Capture the cell that displays the provided text and extract its [x, y] central coordinate. 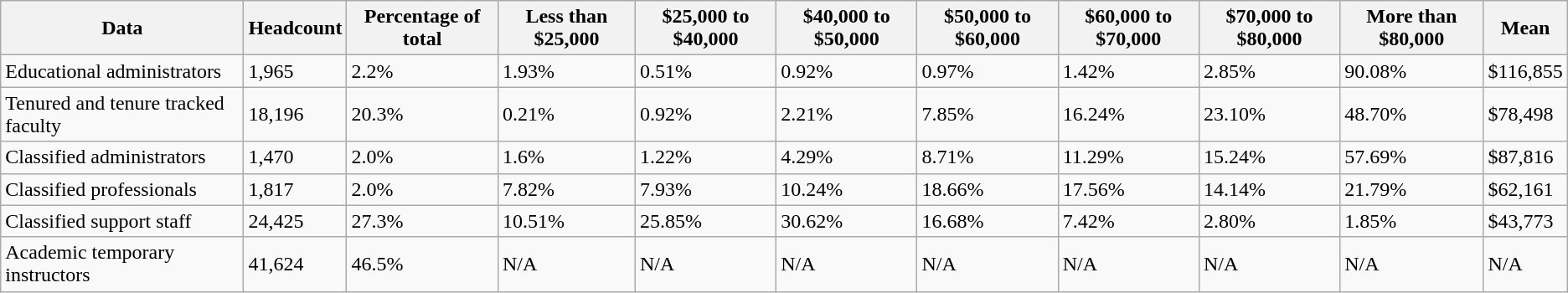
24,425 [295, 221]
More than $80,000 [1412, 28]
0.51% [705, 71]
20.3% [422, 114]
$60,000 to $70,000 [1128, 28]
Percentage of total [422, 28]
Tenured and tenure tracked faculty [122, 114]
2.80% [1269, 221]
21.79% [1412, 189]
8.71% [988, 157]
90.08% [1412, 71]
15.24% [1269, 157]
16.24% [1128, 114]
Less than $25,000 [566, 28]
$116,855 [1525, 71]
30.62% [847, 221]
Classified support staff [122, 221]
$40,000 to $50,000 [847, 28]
1,817 [295, 189]
18,196 [295, 114]
48.70% [1412, 114]
Educational administrators [122, 71]
17.56% [1128, 189]
$87,816 [1525, 157]
$70,000 to $80,000 [1269, 28]
Classified administrators [122, 157]
0.21% [566, 114]
2.85% [1269, 71]
4.29% [847, 157]
41,624 [295, 265]
7.82% [566, 189]
57.69% [1412, 157]
$50,000 to $60,000 [988, 28]
Classified professionals [122, 189]
1.93% [566, 71]
Mean [1525, 28]
$25,000 to $40,000 [705, 28]
Data [122, 28]
1,965 [295, 71]
16.68% [988, 221]
25.85% [705, 221]
7.93% [705, 189]
Academic temporary instructors [122, 265]
7.85% [988, 114]
1.85% [1412, 221]
1.42% [1128, 71]
$43,773 [1525, 221]
18.66% [988, 189]
14.14% [1269, 189]
23.10% [1269, 114]
$78,498 [1525, 114]
2.2% [422, 71]
46.5% [422, 265]
2.21% [847, 114]
$62,161 [1525, 189]
1,470 [295, 157]
1.6% [566, 157]
10.51% [566, 221]
1.22% [705, 157]
7.42% [1128, 221]
27.3% [422, 221]
10.24% [847, 189]
11.29% [1128, 157]
Headcount [295, 28]
0.97% [988, 71]
